Search for the cell housing the specified text and yield its (X, Y) center coordinate. 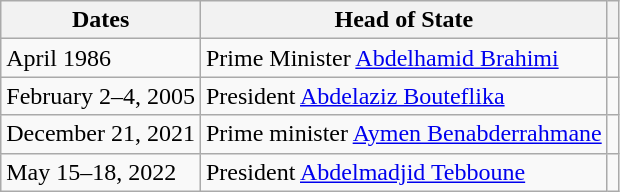
Prime Minister Abdelhamid Brahimi (404, 58)
President Abdelaziz Bouteflika (404, 96)
Prime minister Aymen Benabderrahmane (404, 134)
April 1986 (101, 58)
December 21, 2021 (101, 134)
May 15–18, 2022 (101, 172)
February 2–4, 2005 (101, 96)
Head of State (404, 20)
President Abdelmadjid Tebboune (404, 172)
Dates (101, 20)
